Return [x, y] of the center of cell containing provided text 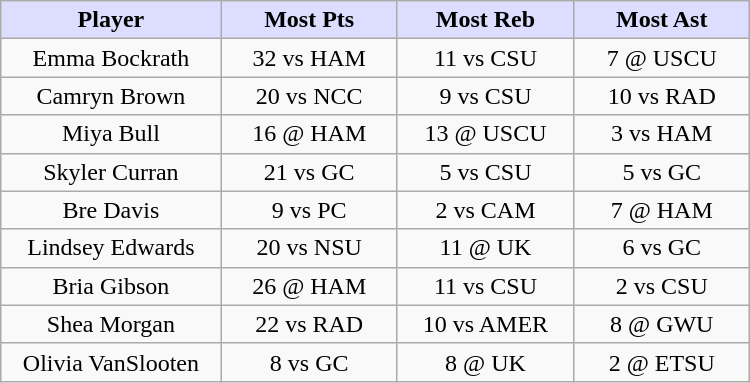
7 @ USCU [662, 58]
8 @ UK [485, 362]
Olivia VanSlooten [111, 362]
9 vs CSU [485, 96]
8 @ GWU [662, 324]
11 @ UK [485, 248]
Most Pts [309, 20]
22 vs RAD [309, 324]
8 vs GC [309, 362]
9 vs PC [309, 210]
Shea Morgan [111, 324]
10 vs AMER [485, 324]
7 @ HAM [662, 210]
5 vs GC [662, 172]
Most Reb [485, 20]
3 vs HAM [662, 134]
Player [111, 20]
10 vs RAD [662, 96]
20 vs NSU [309, 248]
6 vs GC [662, 248]
5 vs CSU [485, 172]
2 vs CAM [485, 210]
20 vs NCC [309, 96]
Bria Gibson [111, 286]
2 @ ETSU [662, 362]
2 vs CSU [662, 286]
Bre Davis [111, 210]
26 @ HAM [309, 286]
Skyler Curran [111, 172]
Miya Bull [111, 134]
Camryn Brown [111, 96]
32 vs HAM [309, 58]
Emma Bockrath [111, 58]
Lindsey Edwards [111, 248]
13 @ USCU [485, 134]
21 vs GC [309, 172]
Most Ast [662, 20]
16 @ HAM [309, 134]
